Return the (x, y) coordinate for the center point of the cell that contains the specified text.  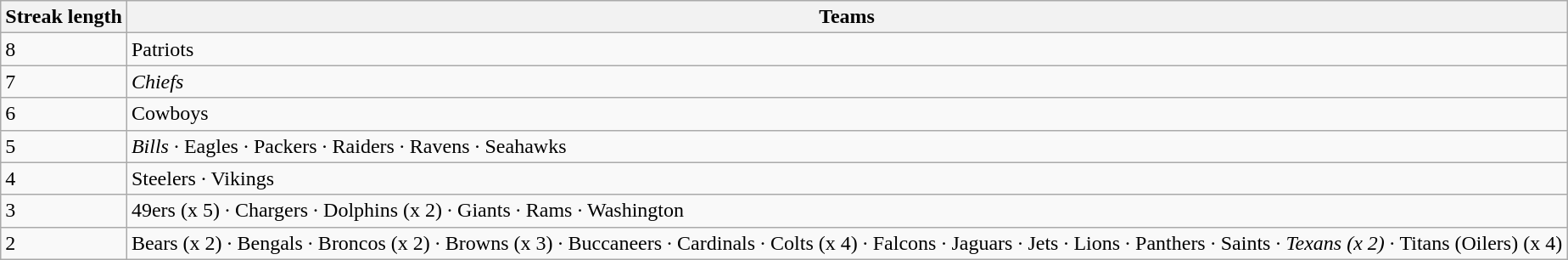
Cowboys (847, 114)
7 (64, 82)
3 (64, 211)
Teams (847, 17)
Bills · Eagles · Packers · Raiders · Ravens · Seahawks (847, 146)
Streak length (64, 17)
49ers (x 5) · Chargers · Dolphins (x 2) · Giants · Rams · Washington (847, 211)
6 (64, 114)
8 (64, 49)
Patriots (847, 49)
2 (64, 243)
Chiefs (847, 82)
5 (64, 146)
Steelers · Vikings (847, 178)
4 (64, 178)
